Provide the (X, Y) coordinate of the cell's center where the given text is located.  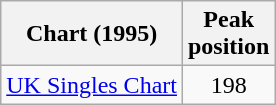
Peakposition (228, 34)
Chart (1995) (92, 34)
198 (228, 85)
UK Singles Chart (92, 85)
